Provide the [x, y] coordinate of the cell's center where the given text is located.  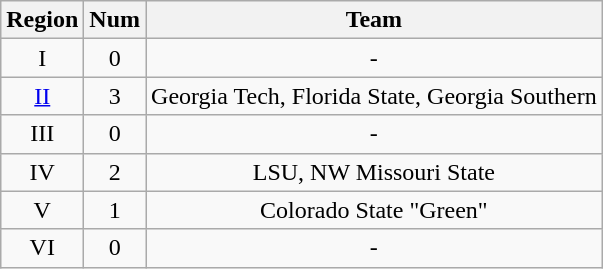
III [42, 134]
Region [42, 20]
LSU, NW Missouri State [374, 172]
2 [115, 172]
I [42, 58]
IV [42, 172]
II [42, 96]
V [42, 210]
VI [42, 248]
1 [115, 210]
Team [374, 20]
Colorado State "Green" [374, 210]
Georgia Tech, Florida State, Georgia Southern [374, 96]
3 [115, 96]
Num [115, 20]
